Scan for the cell matching the given text and deliver its [X, Y] coordinate at center. 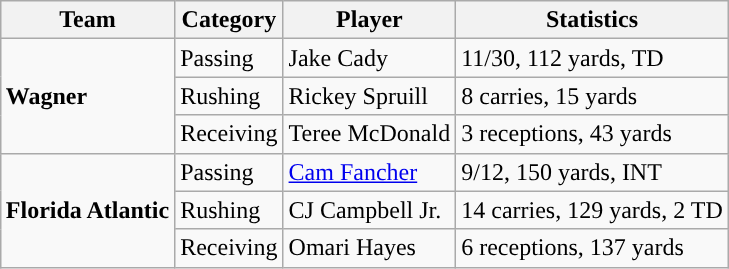
9/12, 150 yards, INT [592, 172]
6 receptions, 137 yards [592, 248]
Jake Cady [370, 58]
Player [370, 20]
Rickey Spruill [370, 96]
3 receptions, 43 yards [592, 134]
Omari Hayes [370, 248]
14 carries, 129 yards, 2 TD [592, 210]
Cam Fancher [370, 172]
11/30, 112 yards, TD [592, 58]
Teree McDonald [370, 134]
Wagner [87, 96]
CJ Campbell Jr. [370, 210]
Statistics [592, 20]
Team [87, 20]
8 carries, 15 yards [592, 96]
Florida Atlantic [87, 210]
Category [229, 20]
